Search for the cell housing the specified text and yield its (x, y) center coordinate. 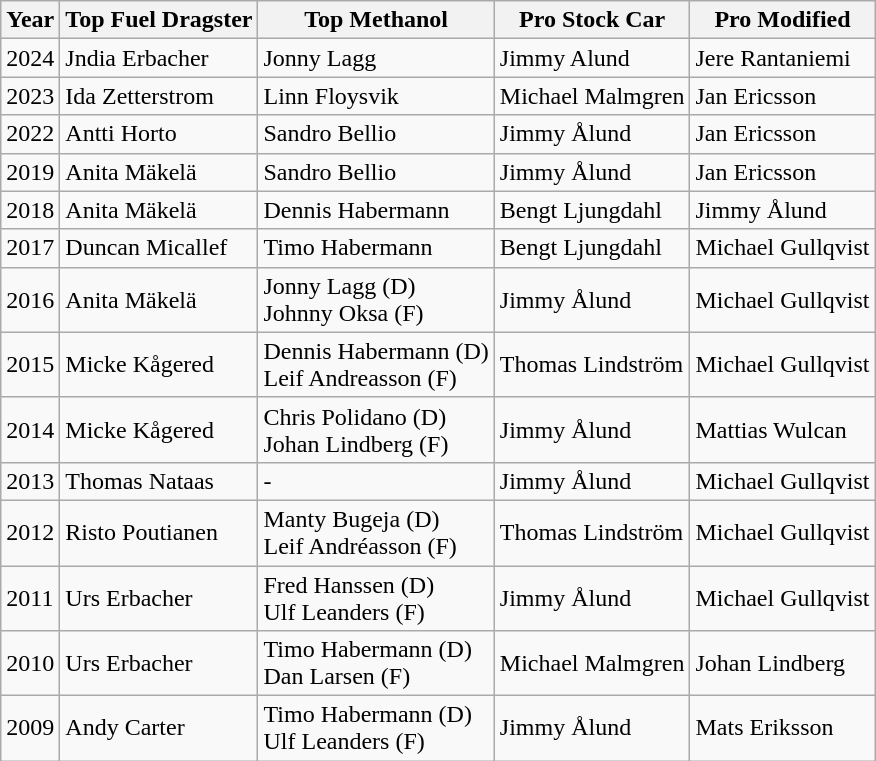
Jndia Erbacher (159, 58)
2012 (30, 532)
Duncan Micallef (159, 248)
Dennis Habermann (D) Leif Andreasson (F) (376, 364)
- (376, 481)
Risto Poutianen (159, 532)
Timo Habermann (376, 248)
Timo Habermann (D) Ulf Leanders (F) (376, 728)
2010 (30, 664)
Antti Horto (159, 134)
Jonny Lagg (376, 58)
Pro Stock Car (592, 20)
Top Methanol (376, 20)
Jere Rantaniemi (782, 58)
Andy Carter (159, 728)
Mats Eriksson (782, 728)
Manty Bugeja (D) Leif Andréasson (F) (376, 532)
Jonny Lagg (D) Johnny Oksa (F) (376, 300)
2024 (30, 58)
Fred Hanssen (D) Ulf Leanders (F) (376, 598)
Linn Floysvik (376, 96)
2017 (30, 248)
Thomas Nataas (159, 481)
Top Fuel Dragster (159, 20)
Year (30, 20)
Dennis Habermann (376, 210)
Pro Modified (782, 20)
Timo Habermann (D) Dan Larsen (F) (376, 664)
Johan Lindberg (782, 664)
2023 (30, 96)
2022 (30, 134)
2018 (30, 210)
2013 (30, 481)
2016 (30, 300)
2019 (30, 172)
2009 (30, 728)
2011 (30, 598)
Ida Zetterstrom (159, 96)
Chris Polidano (D) Johan Lindberg (F) (376, 430)
Jimmy Alund (592, 58)
2014 (30, 430)
Mattias Wulcan (782, 430)
2015 (30, 364)
